Detect which cell encompasses the target text, then output its (x, y) center coordinate. 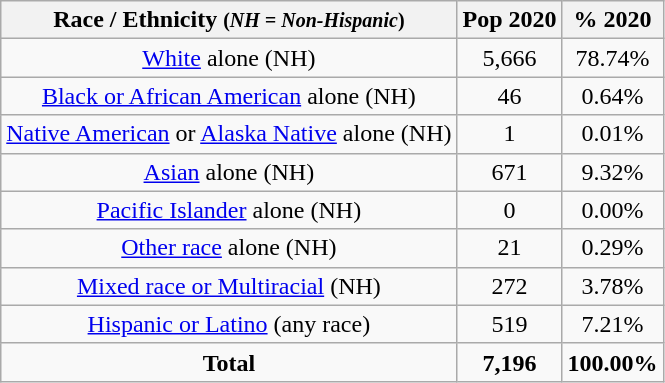
3.78% (612, 286)
78.74% (612, 58)
0.64% (612, 96)
Pacific Islander alone (NH) (229, 210)
Race / Ethnicity (NH = Non-Hispanic) (229, 20)
White alone (NH) (229, 58)
7,196 (510, 362)
519 (510, 324)
5,666 (510, 58)
272 (510, 286)
9.32% (612, 172)
0.29% (612, 248)
7.21% (612, 324)
46 (510, 96)
Other race alone (NH) (229, 248)
Pop 2020 (510, 20)
0.01% (612, 134)
0.00% (612, 210)
0 (510, 210)
Total (229, 362)
Mixed race or Multiracial (NH) (229, 286)
1 (510, 134)
% 2020 (612, 20)
100.00% (612, 362)
671 (510, 172)
Black or African American alone (NH) (229, 96)
21 (510, 248)
Hispanic or Latino (any race) (229, 324)
Native American or Alaska Native alone (NH) (229, 134)
Asian alone (NH) (229, 172)
